Return [x, y] of the center of cell containing provided text 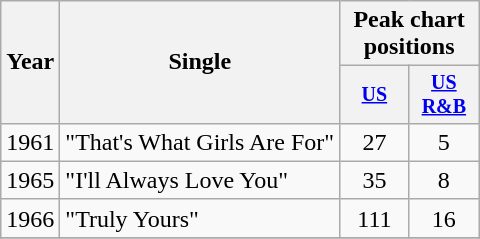
5 [444, 142]
27 [374, 142]
Single [200, 62]
1966 [30, 218]
8 [444, 180]
16 [444, 218]
111 [374, 218]
Peak chart positions [410, 34]
1965 [30, 180]
Year [30, 62]
"That's What Girls Are For" [200, 142]
"Truly Yours" [200, 218]
35 [374, 180]
"I'll Always Love You" [200, 180]
USR&B [444, 94]
US [374, 94]
1961 [30, 142]
